Scan for the cell matching the given text and deliver its [X, Y] coordinate at center. 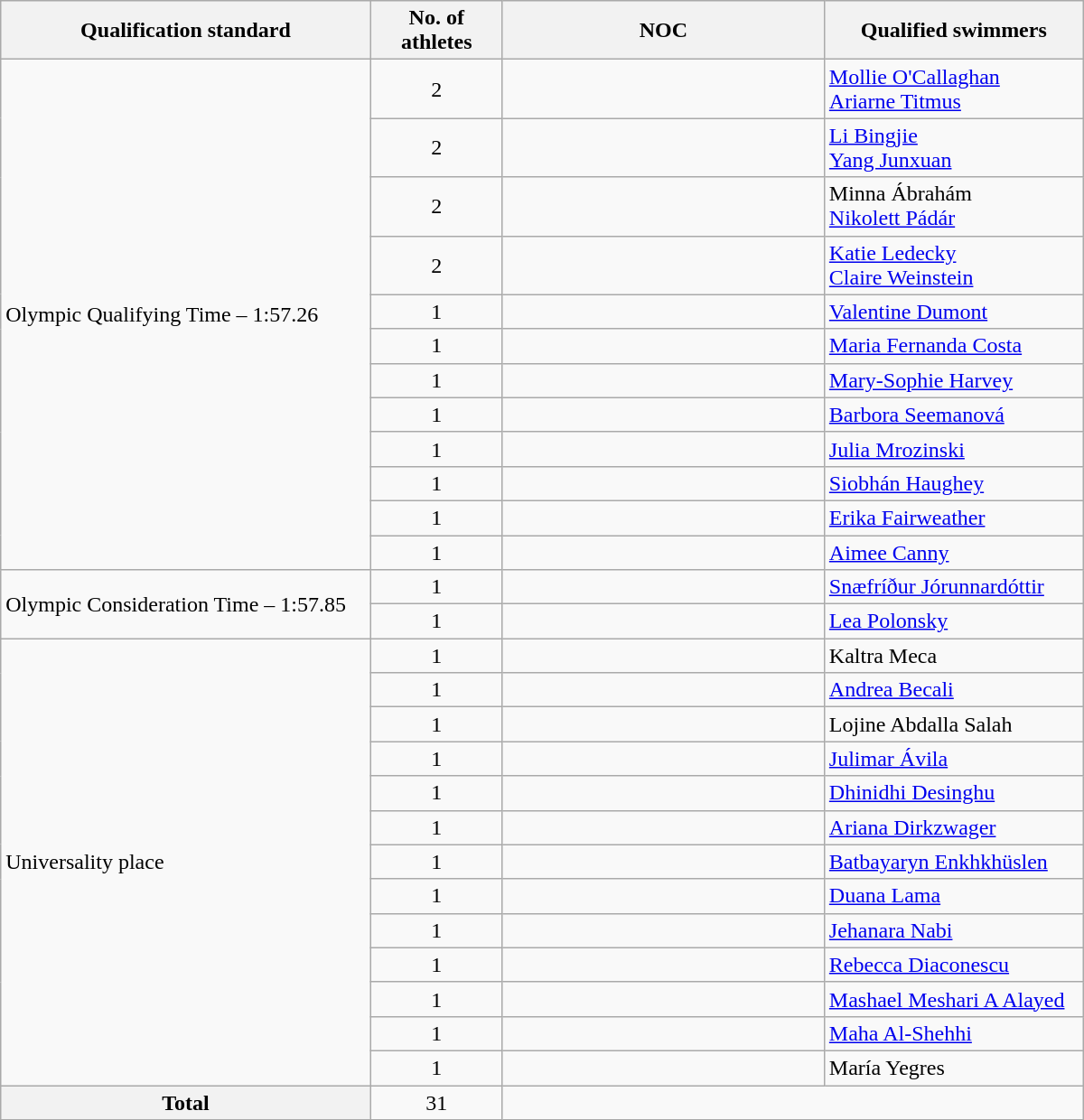
María Yegres [954, 1068]
Qualified swimmers [954, 31]
Dhinidhi Desinghu [954, 793]
Barbora Seemanová [954, 415]
Erika Fairweather [954, 518]
Siobhán Haughey [954, 483]
31 [436, 1103]
Qualification standard [186, 31]
Batbayaryn Enkhkhüslen [954, 862]
Olympic Qualifying Time – 1:57.26 [186, 314]
Mollie O'CallaghanAriarne Titmus [954, 89]
Julia Mrozinski [954, 449]
Minna ÁbrahámNikolett Pádár [954, 206]
Li BingjieYang Junxuan [954, 148]
Snæfríður Jórunnardóttir [954, 587]
Valentine Dumont [954, 312]
Ariana Dirkzwager [954, 827]
Andrea Becali [954, 690]
Universality place [186, 862]
Rebecca Diaconescu [954, 965]
Maha Al-Shehhi [954, 1033]
Lojine Abdalla Salah [954, 724]
Olympic Consideration Time – 1:57.85 [186, 604]
Katie LedeckyClaire Weinstein [954, 266]
Maria Fernanda Costa [954, 346]
Mary-Sophie Harvey [954, 380]
Aimee Canny [954, 552]
Kaltra Meca [954, 656]
Total [186, 1103]
Mashael Meshari A Alayed [954, 999]
Duana Lama [954, 896]
Lea Polonsky [954, 621]
No. of athletes [436, 31]
Julimar Ávila [954, 759]
NOC [663, 31]
Jehanara Nabi [954, 930]
